Output the (x, y) coordinate of the center of the cell containing the given text.  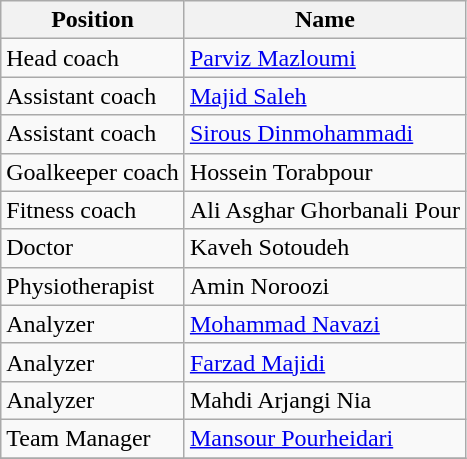
Head coach (93, 58)
Fitness coach (93, 210)
Sirous Dinmohammadi (324, 134)
Ali Asghar Ghorbanali Pour (324, 210)
Goalkeeper coach (93, 172)
Farzad Majidi (324, 362)
Physiotherapist (93, 286)
Majid Saleh (324, 96)
Mahdi Arjangi Nia (324, 400)
Parviz Mazloumi (324, 58)
Kaveh Sotoudeh (324, 248)
Amin Noroozi (324, 286)
Mohammad Navazi (324, 324)
Doctor (93, 248)
Mansour Pourheidari (324, 438)
Name (324, 20)
Position (93, 20)
Team Manager (93, 438)
Hossein Torabpour (324, 172)
